Pinpoint the cell where the given text exists, returning its (x, y) midpoint coordinate. 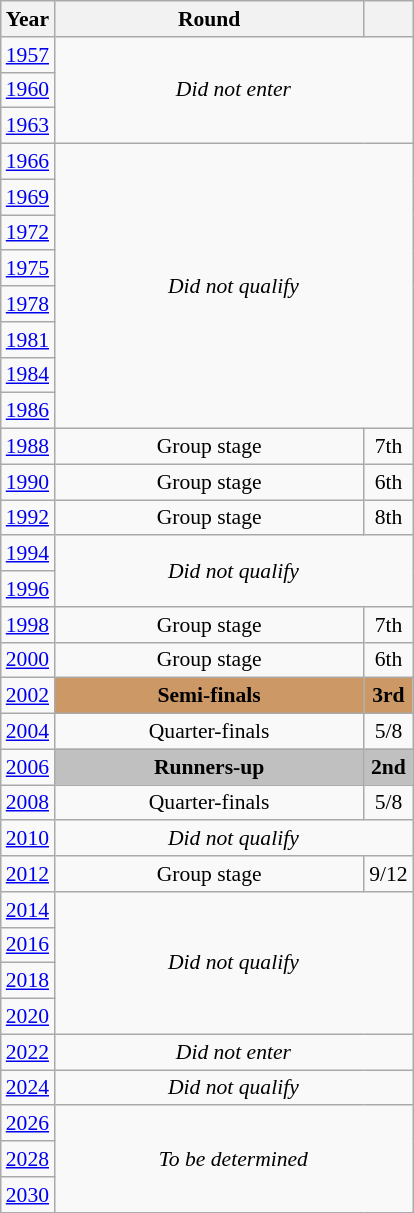
1996 (28, 589)
9/12 (388, 874)
2010 (28, 839)
1986 (28, 411)
1960 (28, 90)
2006 (28, 767)
2000 (28, 660)
2020 (28, 1017)
1966 (28, 162)
2024 (28, 1088)
8th (388, 518)
1994 (28, 554)
2014 (28, 910)
2026 (28, 1124)
2008 (28, 803)
1975 (28, 269)
1984 (28, 375)
1988 (28, 447)
Round (209, 19)
1969 (28, 197)
1978 (28, 304)
Runners-up (209, 767)
1998 (28, 625)
2002 (28, 696)
1972 (28, 233)
2028 (28, 1159)
2030 (28, 1195)
1992 (28, 518)
Year (28, 19)
1981 (28, 340)
2nd (388, 767)
1963 (28, 126)
2022 (28, 1052)
1990 (28, 482)
1957 (28, 55)
Semi-finals (209, 696)
2012 (28, 874)
2004 (28, 732)
2018 (28, 981)
To be determined (234, 1160)
2016 (28, 945)
3rd (388, 696)
